Pinpoint the cell where the given text exists, returning its (X, Y) midpoint coordinate. 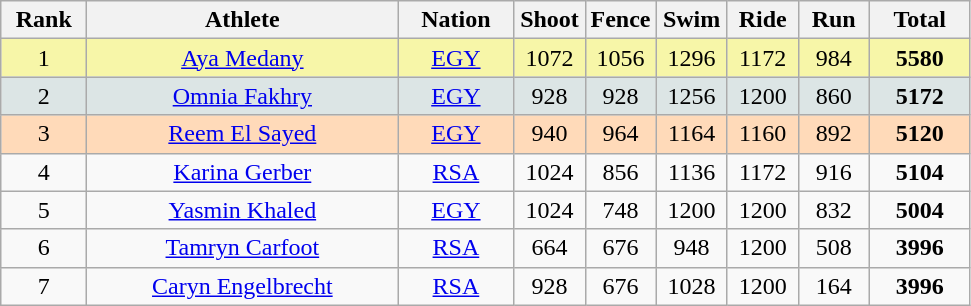
Fence (620, 20)
Total (920, 20)
940 (550, 134)
664 (550, 248)
7 (44, 286)
Run (834, 20)
1072 (550, 58)
856 (620, 172)
1056 (620, 58)
Nation (456, 20)
1296 (692, 58)
984 (834, 58)
1028 (692, 286)
6 (44, 248)
Tamryn Carfoot (242, 248)
5580 (920, 58)
Swim (692, 20)
748 (620, 210)
4 (44, 172)
5120 (920, 134)
Rank (44, 20)
2 (44, 96)
5 (44, 210)
5104 (920, 172)
1160 (762, 134)
Shoot (550, 20)
Karina Gerber (242, 172)
5004 (920, 210)
Omnia Fakhry (242, 96)
860 (834, 96)
Yasmin Khaled (242, 210)
508 (834, 248)
Caryn Engelbrecht (242, 286)
916 (834, 172)
1 (44, 58)
964 (620, 134)
1136 (692, 172)
5172 (920, 96)
Athlete (242, 20)
3 (44, 134)
Ride (762, 20)
892 (834, 134)
164 (834, 286)
1256 (692, 96)
1164 (692, 134)
Reem El Sayed (242, 134)
948 (692, 248)
Aya Medany (242, 58)
832 (834, 210)
